Extract the (x, y) coordinate from the center of the cell holding the provided text.  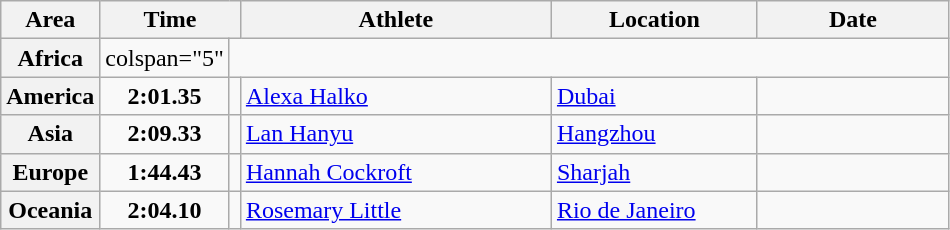
Asia (50, 134)
Oceania (50, 210)
Lan Hanyu (396, 134)
Athlete (396, 20)
Europe (50, 172)
colspan="5" (165, 58)
Time (170, 20)
Dubai (654, 96)
2:01.35 (165, 96)
Location (654, 20)
Sharjah (654, 172)
Rio de Janeiro (654, 210)
2:04.10 (165, 210)
Hannah Cockroft (396, 172)
2:09.33 (165, 134)
Area (50, 20)
Rosemary Little (396, 210)
1:44.43 (165, 172)
America (50, 96)
Date (852, 20)
Alexa Halko (396, 96)
Africa (50, 58)
Hangzhou (654, 134)
